For the text-containing cell, return its midpoint in (X, Y) coordinate format. 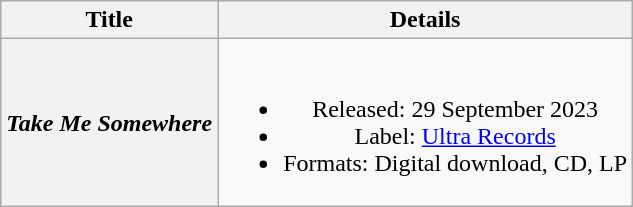
Title (110, 20)
Details (426, 20)
Take Me Somewhere (110, 122)
Released: 29 September 2023Label: Ultra RecordsFormats: Digital download, CD, LP (426, 122)
